From the cell containing the given text, extract its center point as (X, Y) coordinate. 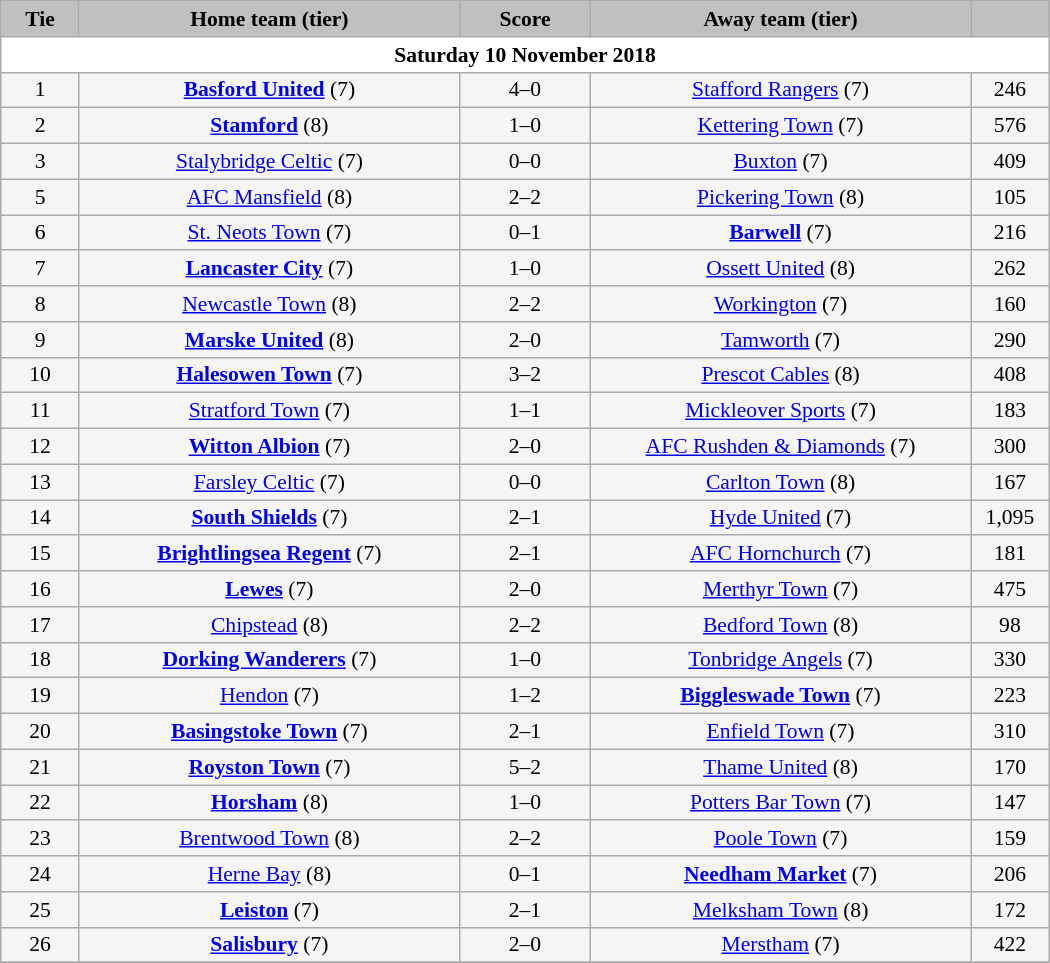
216 (1010, 233)
Salisbury (7) (269, 945)
13 (40, 482)
310 (1010, 732)
Carlton Town (8) (781, 482)
26 (40, 945)
Lancaster City (7) (269, 269)
Halesowen Town (7) (269, 375)
17 (40, 625)
Stalybridge Celtic (7) (269, 162)
Tamworth (7) (781, 340)
19 (40, 696)
1 (40, 90)
Royston Town (7) (269, 767)
Buxton (7) (781, 162)
12 (40, 447)
Dorking Wanderers (7) (269, 660)
Score (524, 19)
Brentwood Town (8) (269, 839)
5–2 (524, 767)
Away team (tier) (781, 19)
Newcastle Town (8) (269, 304)
172 (1010, 910)
Hendon (7) (269, 696)
Home team (tier) (269, 19)
South Shields (7) (269, 518)
Enfield Town (7) (781, 732)
Stafford Rangers (7) (781, 90)
Barwell (7) (781, 233)
AFC Hornchurch (7) (781, 554)
409 (1010, 162)
223 (1010, 696)
1–2 (524, 696)
Potters Bar Town (7) (781, 803)
Kettering Town (7) (781, 126)
160 (1010, 304)
3–2 (524, 375)
422 (1010, 945)
170 (1010, 767)
Saturday 10 November 2018 (525, 55)
Biggleswade Town (7) (781, 696)
6 (40, 233)
St. Neots Town (7) (269, 233)
Basford United (7) (269, 90)
10 (40, 375)
Tonbridge Angels (7) (781, 660)
Tie (40, 19)
Thame United (8) (781, 767)
Brightlingsea Regent (7) (269, 554)
2 (40, 126)
Mickleover Sports (7) (781, 411)
Horsham (8) (269, 803)
1,095 (1010, 518)
98 (1010, 625)
Merthyr Town (7) (781, 589)
18 (40, 660)
Merstham (7) (781, 945)
1–1 (524, 411)
7 (40, 269)
Witton Albion (7) (269, 447)
290 (1010, 340)
14 (40, 518)
Basingstoke Town (7) (269, 732)
147 (1010, 803)
Melksham Town (8) (781, 910)
246 (1010, 90)
Marske United (8) (269, 340)
25 (40, 910)
3 (40, 162)
576 (1010, 126)
Lewes (7) (269, 589)
9 (40, 340)
Chipstead (8) (269, 625)
262 (1010, 269)
AFC Rushden & Diamonds (7) (781, 447)
475 (1010, 589)
300 (1010, 447)
Leiston (7) (269, 910)
21 (40, 767)
Stamford (8) (269, 126)
Bedford Town (8) (781, 625)
22 (40, 803)
Stratford Town (7) (269, 411)
20 (40, 732)
167 (1010, 482)
181 (1010, 554)
5 (40, 197)
4–0 (524, 90)
408 (1010, 375)
16 (40, 589)
206 (1010, 874)
159 (1010, 839)
Hyde United (7) (781, 518)
Needham Market (7) (781, 874)
15 (40, 554)
8 (40, 304)
11 (40, 411)
183 (1010, 411)
Workington (7) (781, 304)
24 (40, 874)
Farsley Celtic (7) (269, 482)
AFC Mansfield (8) (269, 197)
Pickering Town (8) (781, 197)
Poole Town (7) (781, 839)
Prescot Cables (8) (781, 375)
330 (1010, 660)
23 (40, 839)
Ossett United (8) (781, 269)
105 (1010, 197)
Herne Bay (8) (269, 874)
